Search for the cell housing the specified text and yield its [X, Y] center coordinate. 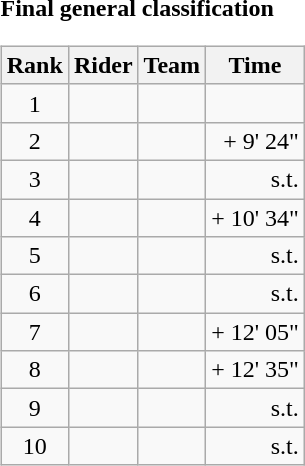
+ 12' 35" [256, 370]
Team [172, 65]
+ 10' 34" [256, 217]
4 [34, 217]
8 [34, 370]
9 [34, 408]
Time [256, 65]
7 [34, 332]
+ 12' 05" [256, 332]
6 [34, 294]
3 [34, 179]
1 [34, 103]
+ 9' 24" [256, 141]
2 [34, 141]
Rank [34, 65]
10 [34, 446]
Rider [103, 65]
5 [34, 256]
